Pinpoint the cell where the given text exists, returning its (X, Y) midpoint coordinate. 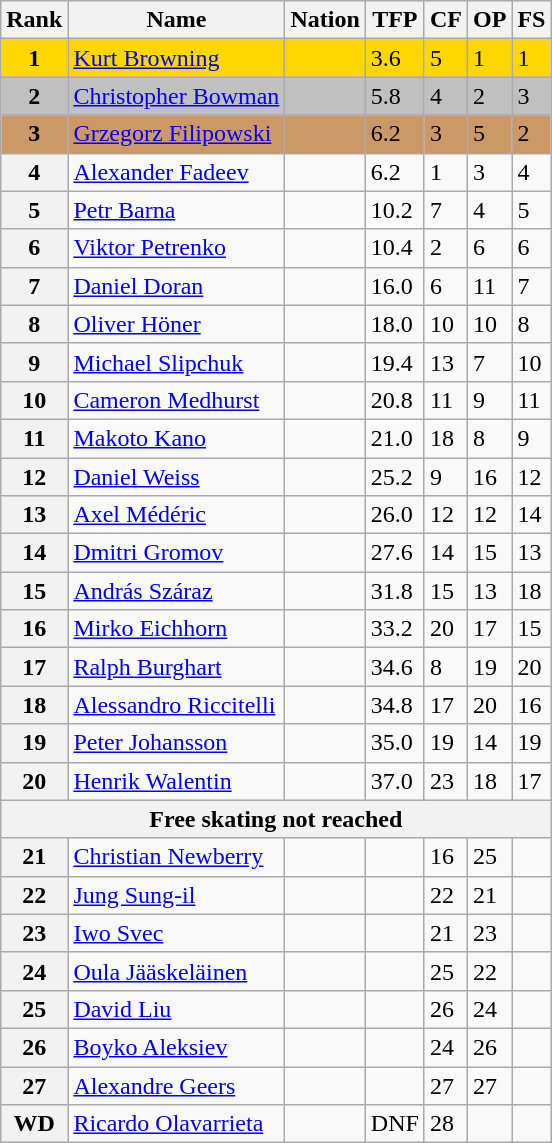
26.0 (394, 515)
33.2 (394, 629)
Peter Johansson (176, 743)
Petr Barna (176, 210)
Viktor Petrenko (176, 248)
35.0 (394, 743)
34.8 (394, 705)
Name (176, 20)
Daniel Weiss (176, 477)
Rank (34, 20)
Oula Jääskeläinen (176, 971)
Ralph Burghart (176, 667)
Grzegorz Filipowski (176, 134)
5.8 (394, 96)
Christopher Bowman (176, 96)
Mirko Eichhorn (176, 629)
CF (446, 20)
16.0 (394, 286)
Henrik Walentin (176, 781)
21.0 (394, 438)
28 (446, 1124)
András Száraz (176, 591)
Michael Slipchuk (176, 362)
Alexandre Geers (176, 1085)
Christian Newberry (176, 857)
Jung Sung-il (176, 895)
3.6 (394, 58)
Daniel Doran (176, 286)
Iwo Svec (176, 933)
Boyko Aleksiev (176, 1047)
20.8 (394, 400)
18.0 (394, 324)
DNF (394, 1124)
34.6 (394, 667)
Cameron Medhurst (176, 400)
Alexander Fadeev (176, 172)
19.4 (394, 362)
Free skating not reached (276, 819)
25.2 (394, 477)
Ricardo Olavarrieta (176, 1124)
Kurt Browning (176, 58)
Alessandro Riccitelli (176, 705)
WD (34, 1124)
10.4 (394, 248)
TFP (394, 20)
27.6 (394, 553)
David Liu (176, 1009)
Nation (325, 20)
Makoto Kano (176, 438)
OP (489, 20)
31.8 (394, 591)
10.2 (394, 210)
Axel Médéric (176, 515)
FS (532, 20)
37.0 (394, 781)
Oliver Höner (176, 324)
Dmitri Gromov (176, 553)
